Pinpoint the cell where the given text exists, returning its (x, y) midpoint coordinate. 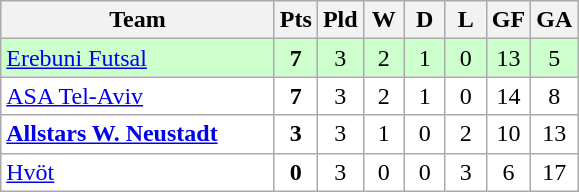
D (424, 20)
Hvöt (138, 172)
8 (554, 96)
Pts (296, 20)
5 (554, 58)
W (384, 20)
Pld (340, 20)
14 (508, 96)
L (466, 20)
Erebuni Futsal (138, 58)
6 (508, 172)
ASA Tel-Aviv (138, 96)
10 (508, 134)
Team (138, 20)
GA (554, 20)
17 (554, 172)
GF (508, 20)
Allstars W. Neustadt (138, 134)
